Identify which cell holds the provided text, then report its [X, Y] central coordinate. 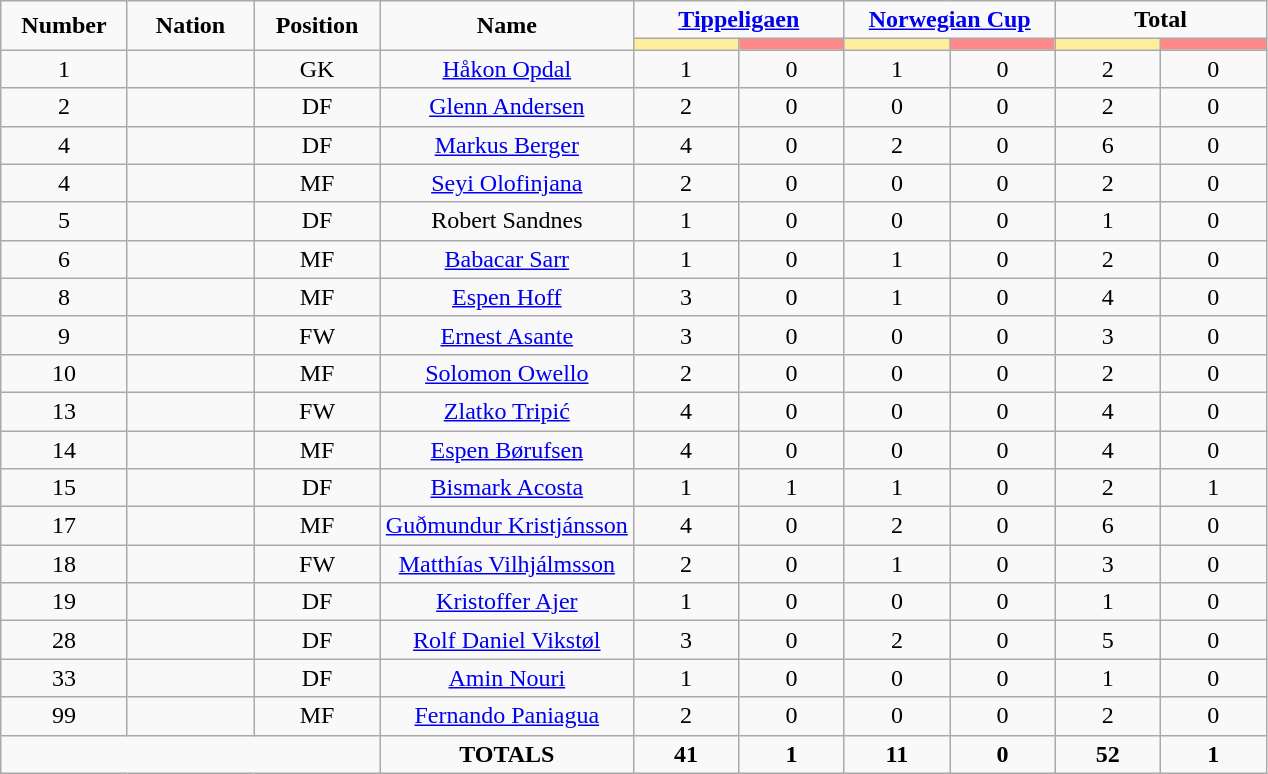
Robert Sandnes [506, 221]
GK [318, 69]
Bismark Acosta [506, 488]
Matthías Vilhjálmsson [506, 564]
Ernest Asante [506, 335]
15 [64, 488]
Kristoffer Ajer [506, 602]
Håkon Opdal [506, 69]
Total [1160, 20]
52 [1108, 754]
14 [64, 449]
Solomon Owello [506, 373]
Glenn Andersen [506, 107]
18 [64, 564]
Name [506, 26]
Number [64, 26]
11 [896, 754]
Espen Børufsen [506, 449]
9 [64, 335]
17 [64, 526]
33 [64, 678]
Norwegian Cup [950, 20]
13 [64, 411]
Rolf Daniel Vikstøl [506, 640]
Nation [190, 26]
Tippeligaen [738, 20]
41 [686, 754]
99 [64, 716]
8 [64, 297]
Babacar Sarr [506, 259]
Position [318, 26]
28 [64, 640]
Zlatko Tripić [506, 411]
Guðmundur Kristjánsson [506, 526]
Fernando Paniagua [506, 716]
10 [64, 373]
Markus Berger [506, 145]
Seyi Olofinjana [506, 183]
Espen Hoff [506, 297]
Amin Nouri [506, 678]
19 [64, 602]
TOTALS [506, 754]
